Return (x, y) of the center of cell containing provided text 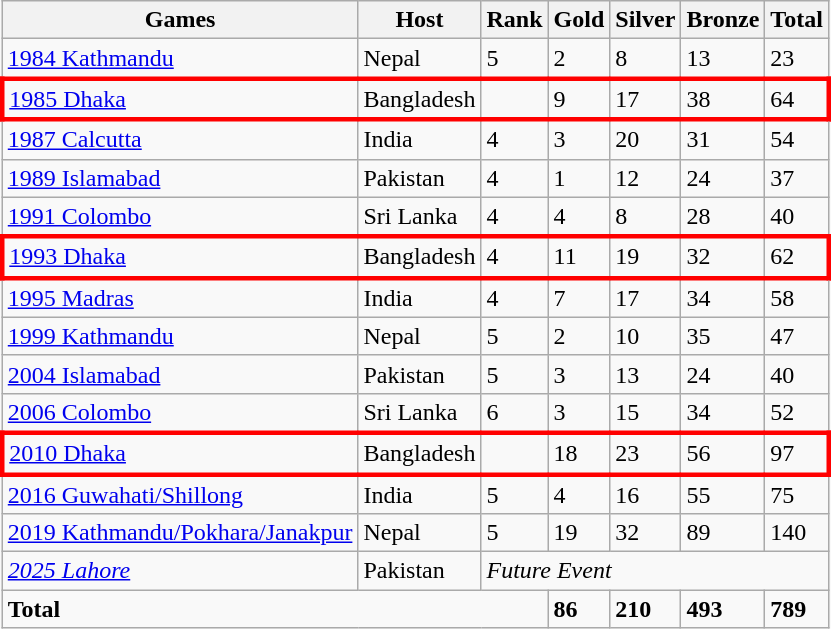
2006 Colombo (180, 413)
Silver (646, 20)
18 (579, 454)
52 (797, 413)
64 (797, 98)
97 (797, 454)
2004 Islamabad (180, 374)
37 (797, 178)
15 (646, 413)
38 (723, 98)
1984 Kathmandu (180, 59)
1 (579, 178)
6 (514, 413)
28 (723, 217)
89 (723, 533)
54 (797, 139)
Rank (514, 20)
789 (797, 609)
56 (723, 454)
1987 Calcutta (180, 139)
2025 Lahore (180, 571)
2016 Guwahati/Shillong (180, 494)
7 (579, 298)
1993 Dhaka (180, 258)
75 (797, 494)
12 (646, 178)
140 (797, 533)
47 (797, 336)
1989 Islamabad (180, 178)
1995 Madras (180, 298)
1999 Kathmandu (180, 336)
Host (420, 20)
210 (646, 609)
55 (723, 494)
11 (579, 258)
58 (797, 298)
20 (646, 139)
10 (646, 336)
62 (797, 258)
2019 Kathmandu/Pokhara/Janakpur (180, 533)
Games (180, 20)
16 (646, 494)
9 (579, 98)
86 (579, 609)
Gold (579, 20)
Bronze (723, 20)
2010 Dhaka (180, 454)
493 (723, 609)
1985 Dhaka (180, 98)
1991 Colombo (180, 217)
Future Event (654, 571)
35 (723, 336)
31 (723, 139)
